For the text-containing cell, return its midpoint in [x, y] coordinate format. 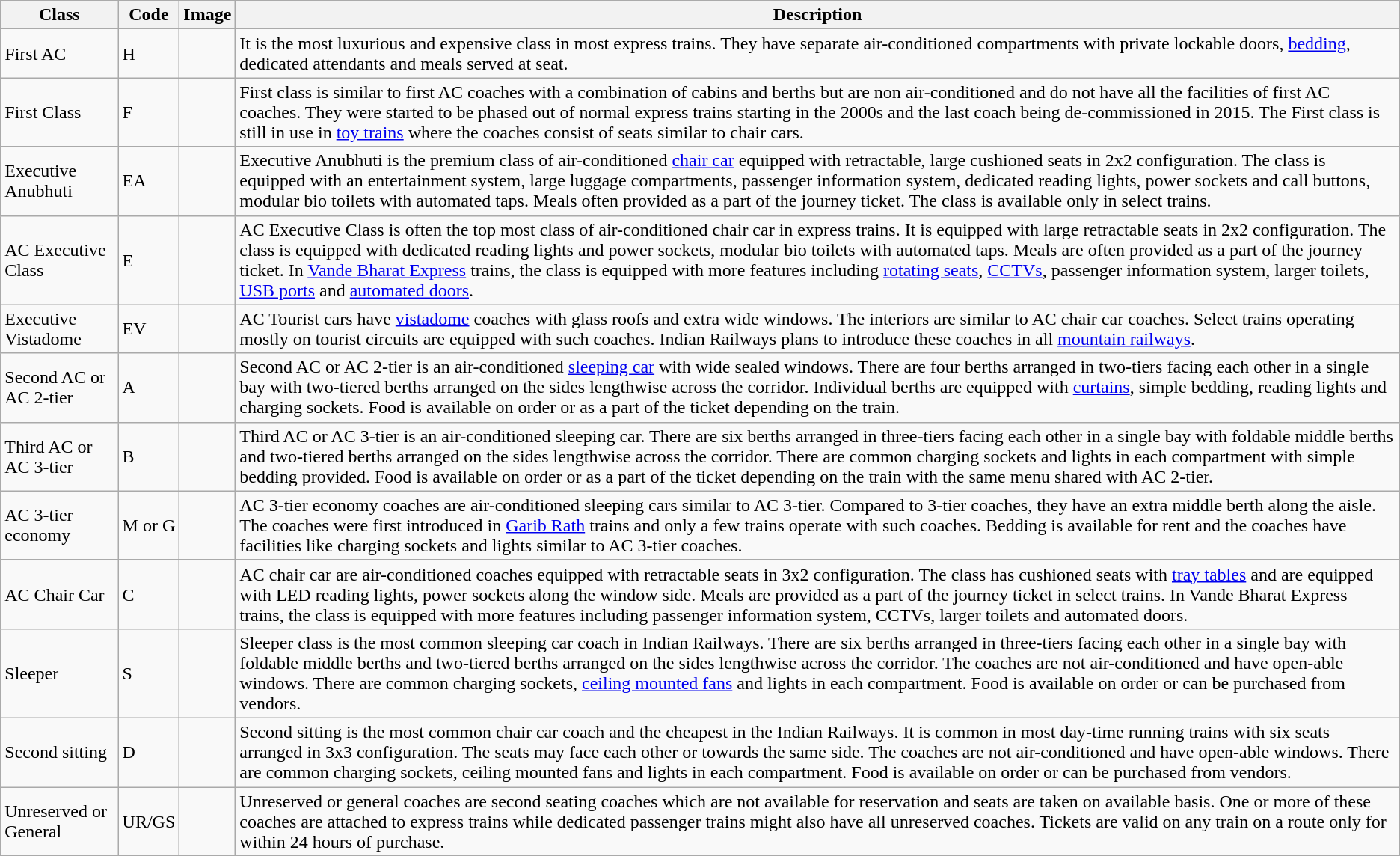
EA [149, 181]
EV [149, 329]
AC 3-tier economy [60, 525]
F [149, 112]
First AC [60, 54]
Executive Anubhuti [60, 181]
Class [60, 15]
Code [149, 15]
Unreserved or General [60, 822]
A [149, 388]
Sleeper [60, 673]
Executive Vistadome [60, 329]
D [149, 752]
First Class [60, 112]
AC Chair Car [60, 594]
Third AC or AC 3-tier [60, 456]
Second sitting [60, 752]
S [149, 673]
C [149, 594]
Second AC or AC 2-tier [60, 388]
H [149, 54]
M or G [149, 525]
UR/GS [149, 822]
B [149, 456]
E [149, 260]
Description [817, 15]
AC Executive Class [60, 260]
Image [208, 15]
